Return [x, y] of the center of cell containing provided text 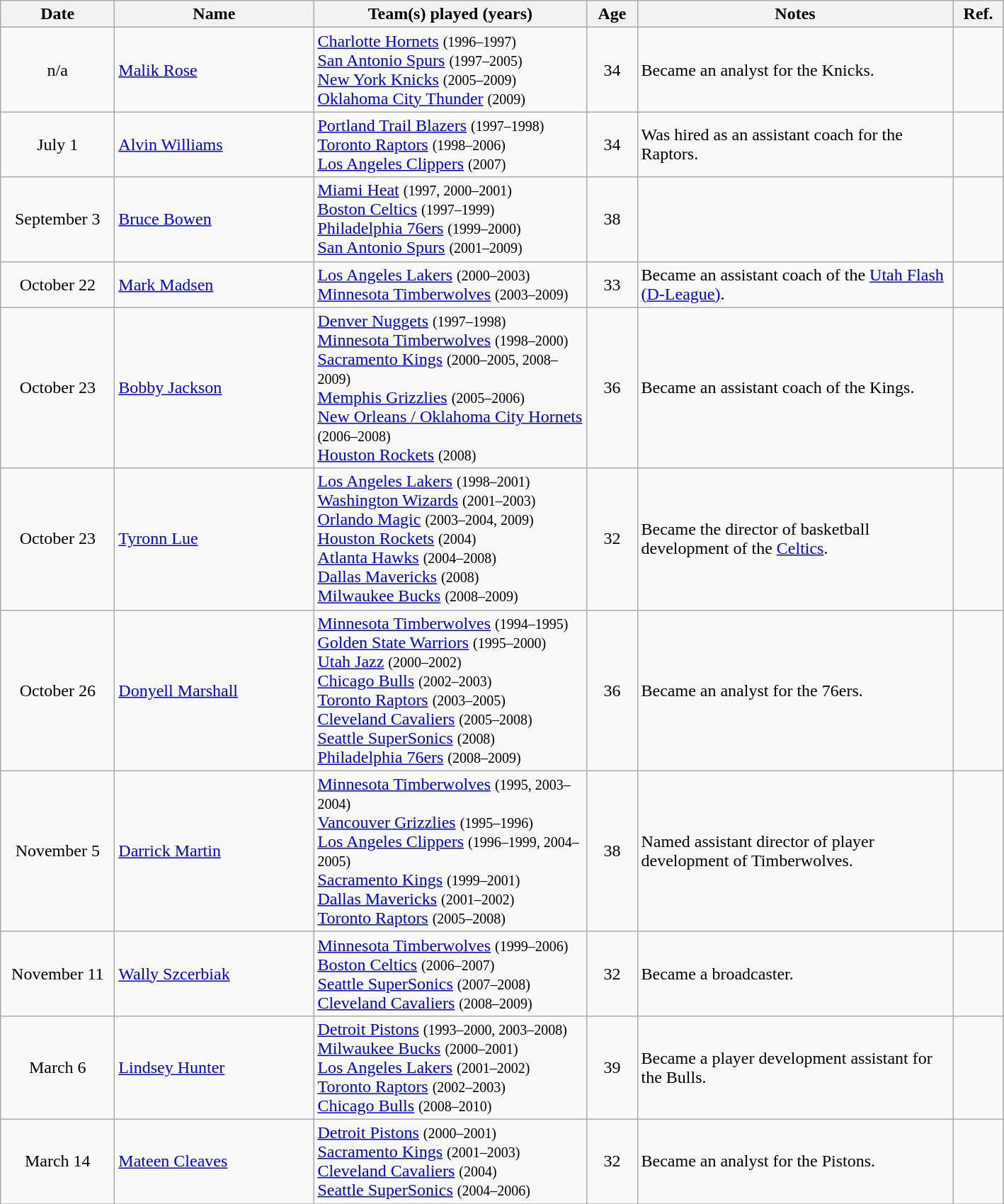
Mark Madsen [214, 285]
Became an analyst for the Knicks. [795, 69]
March 6 [58, 1067]
Notes [795, 14]
Donyell Marshall [214, 690]
Portland Trail Blazers (1997–1998)Toronto Raptors (1998–2006)Los Angeles Clippers (2007) [450, 144]
Charlotte Hornets (1996–1997)San Antonio Spurs (1997–2005)New York Knicks (2005–2009)Oklahoma City Thunder (2009) [450, 69]
July 1 [58, 144]
November 5 [58, 851]
Darrick Martin [214, 851]
Tyronn Lue [214, 539]
October 26 [58, 690]
Named assistant director of player development of Timberwolves. [795, 851]
Became a broadcaster. [795, 973]
Lindsey Hunter [214, 1067]
Bobby Jackson [214, 388]
Became an assistant coach of the Kings. [795, 388]
March 14 [58, 1162]
Name [214, 14]
October 22 [58, 285]
September 3 [58, 220]
Was hired as an assistant coach for the Raptors. [795, 144]
Age [612, 14]
Wally Szcerbiak [214, 973]
Became an analyst for the 76ers. [795, 690]
Alvin Williams [214, 144]
Miami Heat (1997, 2000–2001)Boston Celtics (1997–1999)Philadelphia 76ers (1999–2000)San Antonio Spurs (2001–2009) [450, 220]
Mateen Cleaves [214, 1162]
Date [58, 14]
Became an assistant coach of the Utah Flash (D-League). [795, 285]
Bruce Bowen [214, 220]
n/a [58, 69]
Malik Rose [214, 69]
39 [612, 1067]
Detroit Pistons (1993–2000, 2003–2008)Milwaukee Bucks (2000–2001)Los Angeles Lakers (2001–2002)Toronto Raptors (2002–2003)Chicago Bulls (2008–2010) [450, 1067]
Became the director of basketball development of the Celtics. [795, 539]
Minnesota Timberwolves (1999–2006)Boston Celtics (2006–2007)Seattle SuperSonics (2007–2008)Cleveland Cavaliers (2008–2009) [450, 973]
Ref. [979, 14]
Became an analyst for the Pistons. [795, 1162]
Detroit Pistons (2000–2001)Sacramento Kings (2001–2003)Cleveland Cavaliers (2004)Seattle SuperSonics (2004–2006) [450, 1162]
November 11 [58, 973]
Los Angeles Lakers (2000–2003)Minnesota Timberwolves (2003–2009) [450, 285]
Team(s) played (years) [450, 14]
Became a player development assistant for the Bulls. [795, 1067]
33 [612, 285]
